Identify which cell holds the provided text, then report its [X, Y] central coordinate. 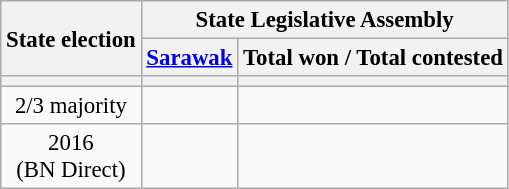
2016(BN Direct) [71, 156]
Sarawak [190, 58]
Total won / Total contested [374, 58]
2/3 majority [71, 106]
State Legislative Assembly [324, 20]
State election [71, 38]
